Extract the [X, Y] coordinate from the center of the cell holding the provided text.  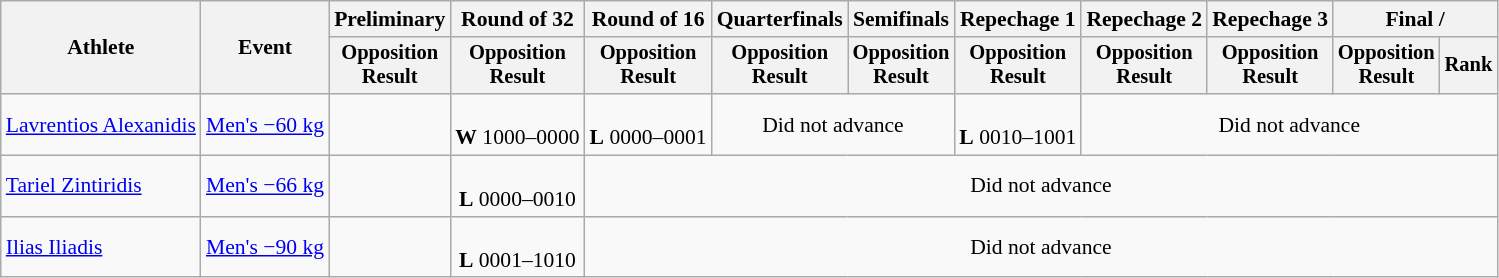
Rank [1469, 66]
Semifinals [902, 19]
Repechage 3 [1270, 19]
Final / [1415, 19]
Event [265, 48]
L 0001–1010 [517, 248]
Athlete [101, 48]
Quarterfinals [780, 19]
Preliminary [390, 19]
Men's −66 kg [265, 186]
W 1000–0000 [517, 124]
Tariel Zintiridis [101, 186]
Round of 32 [517, 19]
Repechage 1 [1018, 19]
Lavrentios Alexanidis [101, 124]
Ilias Iliadis [101, 248]
L 0010–1001 [1018, 124]
Men's −60 kg [265, 124]
Round of 16 [648, 19]
L 0000–0010 [517, 186]
Men's −90 kg [265, 248]
Repechage 2 [1144, 19]
L 0000–0001 [648, 124]
